Detect which cell encompasses the target text, then output its (X, Y) center coordinate. 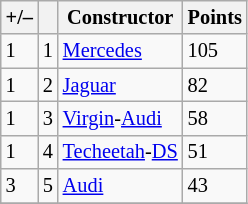
82 (215, 85)
2 (48, 85)
5 (48, 186)
Constructor (120, 17)
105 (215, 51)
Jaguar (120, 85)
4 (48, 152)
58 (215, 118)
51 (215, 152)
+/– (20, 17)
Virgin-Audi (120, 118)
Techeetah-DS (120, 152)
Audi (120, 186)
Points (215, 17)
Mercedes (120, 51)
43 (215, 186)
